Identify which cell holds the provided text, then report its (x, y) central coordinate. 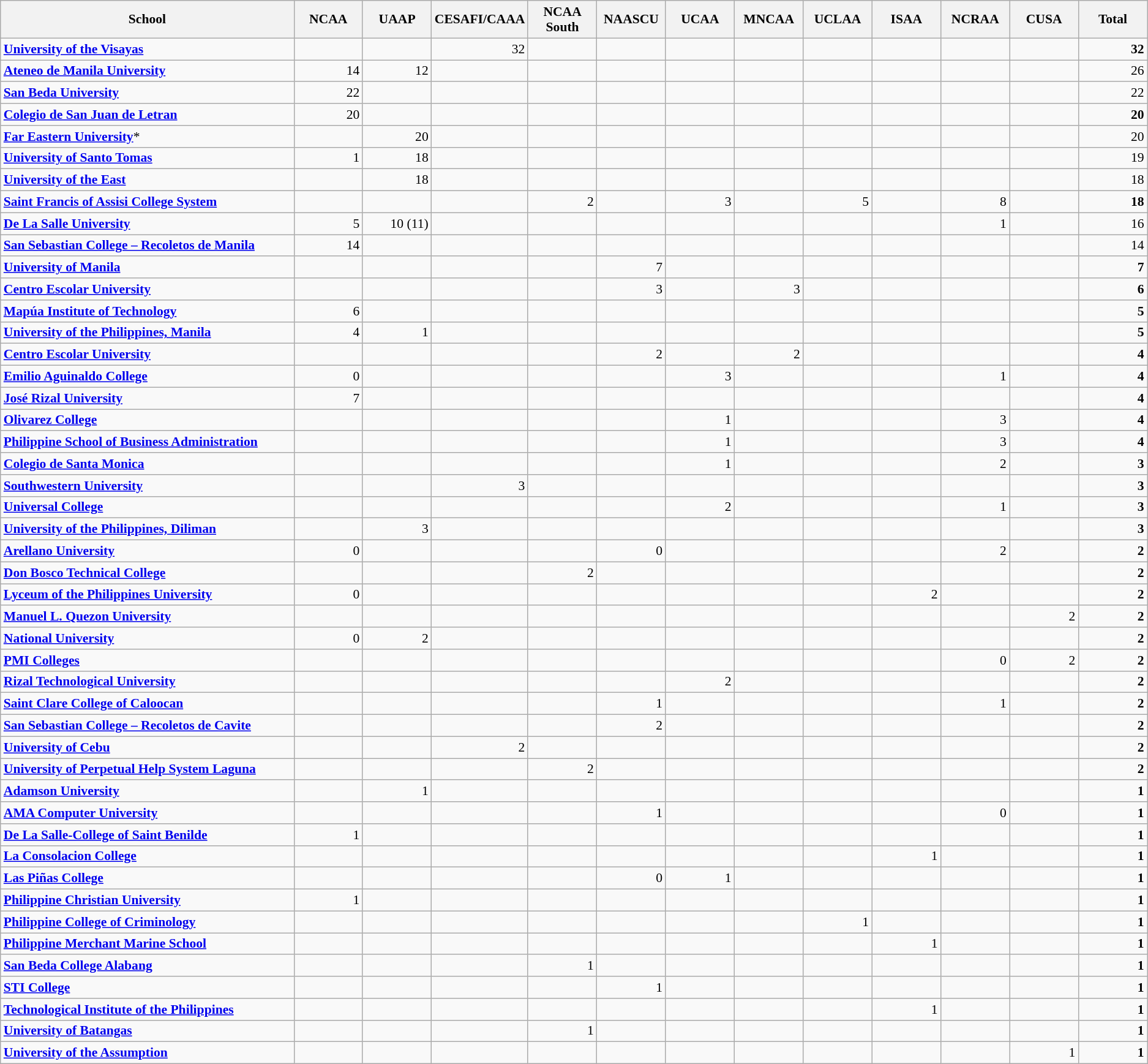
De La Salle University (147, 224)
ISAA (906, 20)
University of the East (147, 180)
12 (397, 71)
NAASCU (631, 20)
Lyceum of the Philippines University (147, 595)
CUSA (1044, 20)
University of Cebu (147, 747)
De La Salle-College of Saint Benilde (147, 835)
University of Manila (147, 268)
Total (1112, 20)
Colegio de Santa Monica (147, 464)
19 (1112, 158)
Manuel L. Quezon University (147, 617)
NCAA (328, 20)
University of Santo Tomas (147, 158)
Mapúa Institute of Technology (147, 311)
Olivarez College (147, 420)
NCRAA (975, 20)
16 (1112, 224)
San Beda University (147, 93)
University of the Philippines, Diliman (147, 529)
University of Batangas (147, 1031)
Arellano University (147, 551)
Rizal Technological University (147, 682)
Adamson University (147, 791)
NCAASouth (562, 20)
La Consolacion College (147, 856)
Emilio Aguinaldo College (147, 377)
Philippine College of Criminology (147, 922)
San Beda College Alabang (147, 966)
University of the Assumption (147, 1053)
Far Eastern University* (147, 137)
Ateneo de Manila University (147, 71)
Don Bosco Technical College (147, 573)
Universal College (147, 507)
University of Perpetual Help System Laguna (147, 769)
University of the Visayas (147, 49)
Saint Francis of Assisi College System (147, 202)
National University (147, 638)
Philippine School of Business Administration (147, 442)
UAAP (397, 20)
Philippine Christian University (147, 900)
Las Piñas College (147, 878)
10 (11) (397, 224)
8 (975, 202)
Colegio de San Juan de Letran (147, 115)
STI College (147, 987)
26 (1112, 71)
Saint Clare College of Caloocan (147, 704)
Technological Institute of the Philippines (147, 1009)
PMI Colleges (147, 660)
San Sebastian College – Recoletos de Cavite (147, 726)
University of the Philippines, Manila (147, 333)
José Rizal University (147, 398)
School (147, 20)
MNCAA (769, 20)
CESAFI/CAAA (480, 20)
UCLAA (838, 20)
UCAA (700, 20)
San Sebastian College – Recoletos de Manila (147, 246)
Southwestern University (147, 486)
Philippine Merchant Marine School (147, 944)
AMA Computer University (147, 813)
